Capture the cell that displays the provided text and extract its [x, y] central coordinate. 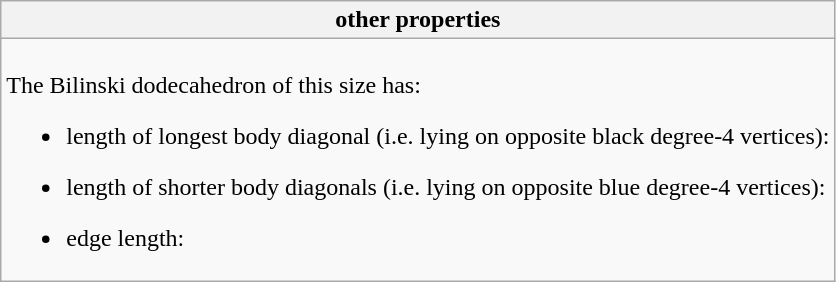
other properties [418, 20]
